From the cell containing the given text, extract its center point as (X, Y) coordinate. 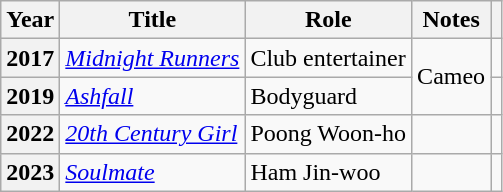
Soulmate (152, 172)
Poong Woon-ho (328, 134)
Role (328, 20)
Midnight Runners (152, 58)
2017 (30, 58)
Bodyguard (328, 96)
20th Century Girl (152, 134)
Title (152, 20)
Club entertainer (328, 58)
Cameo (452, 77)
2022 (30, 134)
Year (30, 20)
2019 (30, 96)
Ashfall (152, 96)
Notes (452, 20)
2023 (30, 172)
Ham Jin-woo (328, 172)
